For the text-containing cell, return its midpoint in [x, y] coordinate format. 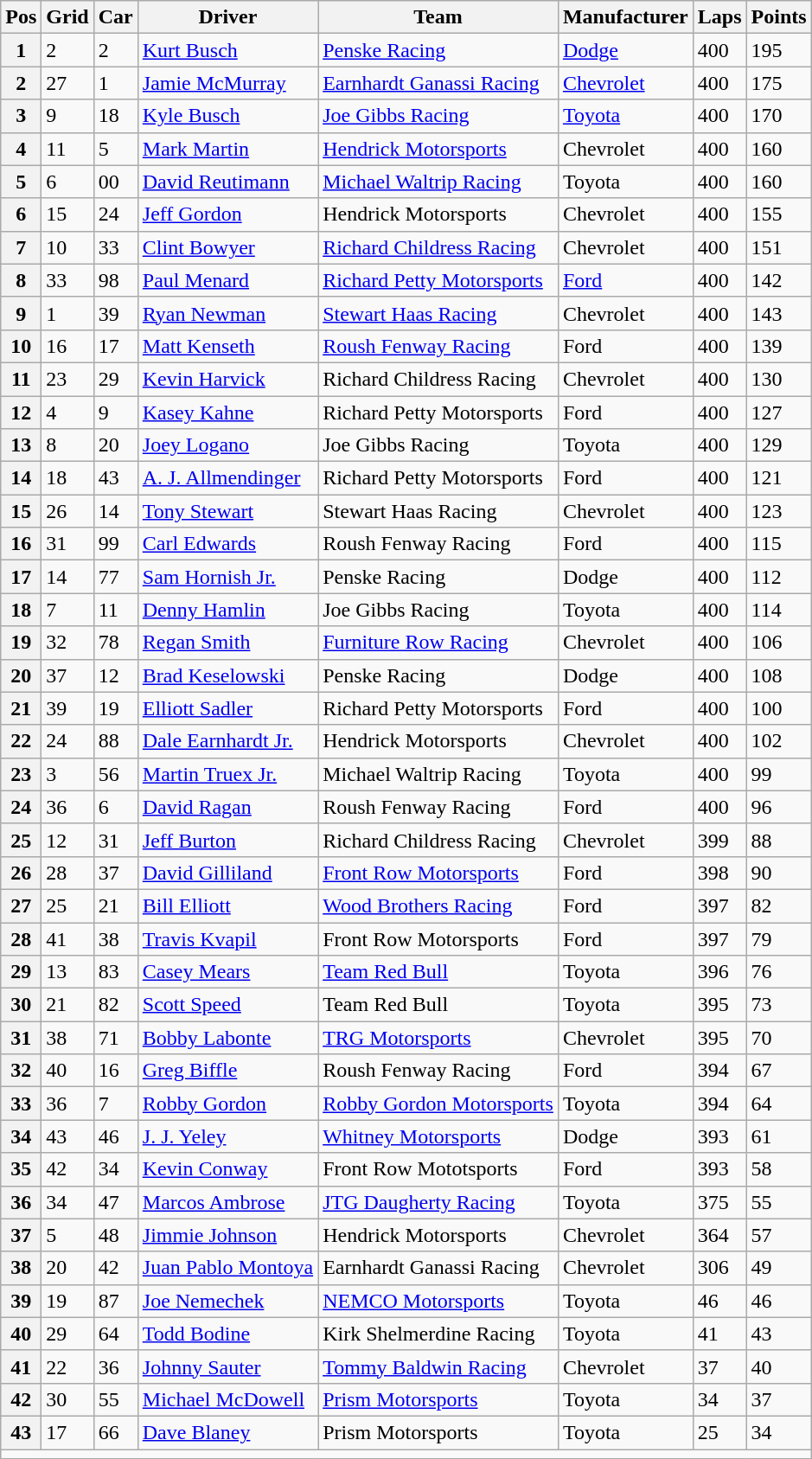
130 [778, 379]
Greg Biffle [227, 1071]
Michael McDowell [227, 1399]
139 [778, 346]
61 [778, 1136]
Kirk Shelmerdine Racing [438, 1334]
87 [116, 1301]
375 [719, 1202]
Wood Brothers Racing [438, 905]
170 [778, 116]
114 [778, 610]
David Reutimann [227, 182]
Brad Keselowski [227, 675]
Jeff Burton [227, 840]
Kevin Conway [227, 1169]
142 [778, 280]
67 [778, 1071]
83 [116, 972]
195 [778, 50]
Front Row Mototsports [438, 1169]
Points [778, 17]
Kurt Busch [227, 50]
Grid [67, 17]
00 [116, 182]
121 [778, 478]
35 [21, 1169]
98 [116, 280]
Marcos Ambrose [227, 1202]
Carl Edwards [227, 544]
151 [778, 247]
Jimmie Johnson [227, 1235]
Robby Gordon [227, 1104]
Team [438, 17]
Mark Martin [227, 149]
56 [116, 774]
Scott Speed [227, 1005]
Manufacturer [625, 17]
Sam Hornish Jr. [227, 577]
Jeff Gordon [227, 214]
Ryan Newman [227, 313]
A. J. Allmendinger [227, 478]
Travis Kvapil [227, 938]
David Gilliland [227, 873]
364 [719, 1235]
Bill Elliott [227, 905]
Matt Kenseth [227, 346]
Casey Mears [227, 972]
78 [116, 643]
Todd Bodine [227, 1334]
129 [778, 445]
90 [778, 873]
Joey Logano [227, 445]
106 [778, 643]
115 [778, 544]
155 [778, 214]
Kasey Kahne [227, 413]
73 [778, 1005]
143 [778, 313]
396 [719, 972]
Kevin Harvick [227, 379]
Pos [21, 17]
NEMCO Motorsports [438, 1301]
Laps [719, 17]
Juan Pablo Montoya [227, 1268]
Car [116, 17]
Robby Gordon Motorsports [438, 1104]
Joe Nemechek [227, 1301]
Martin Truex Jr. [227, 774]
102 [778, 741]
Paul Menard [227, 280]
TRG Motorsports [438, 1038]
Whitney Motorsports [438, 1136]
David Ragan [227, 807]
48 [116, 1235]
Elliott Sadler [227, 708]
398 [719, 873]
Dave Blaney [227, 1432]
Driver [227, 17]
Jamie McMurray [227, 83]
399 [719, 840]
70 [778, 1038]
127 [778, 413]
Regan Smith [227, 643]
306 [719, 1268]
Clint Bowyer [227, 247]
76 [778, 972]
47 [116, 1202]
100 [778, 708]
79 [778, 938]
175 [778, 83]
71 [116, 1038]
66 [116, 1432]
Johnny Sauter [227, 1366]
Tony Stewart [227, 511]
123 [778, 511]
77 [116, 577]
JTG Daugherty Racing [438, 1202]
58 [778, 1169]
Kyle Busch [227, 116]
J. J. Yeley [227, 1136]
49 [778, 1268]
108 [778, 675]
112 [778, 577]
Dale Earnhardt Jr. [227, 741]
Denny Hamlin [227, 610]
Tommy Baldwin Racing [438, 1366]
Bobby Labonte [227, 1038]
Furniture Row Racing [438, 643]
57 [778, 1235]
96 [778, 807]
